Determine the (X, Y) coordinate at the center of the cell enclosing the given text.  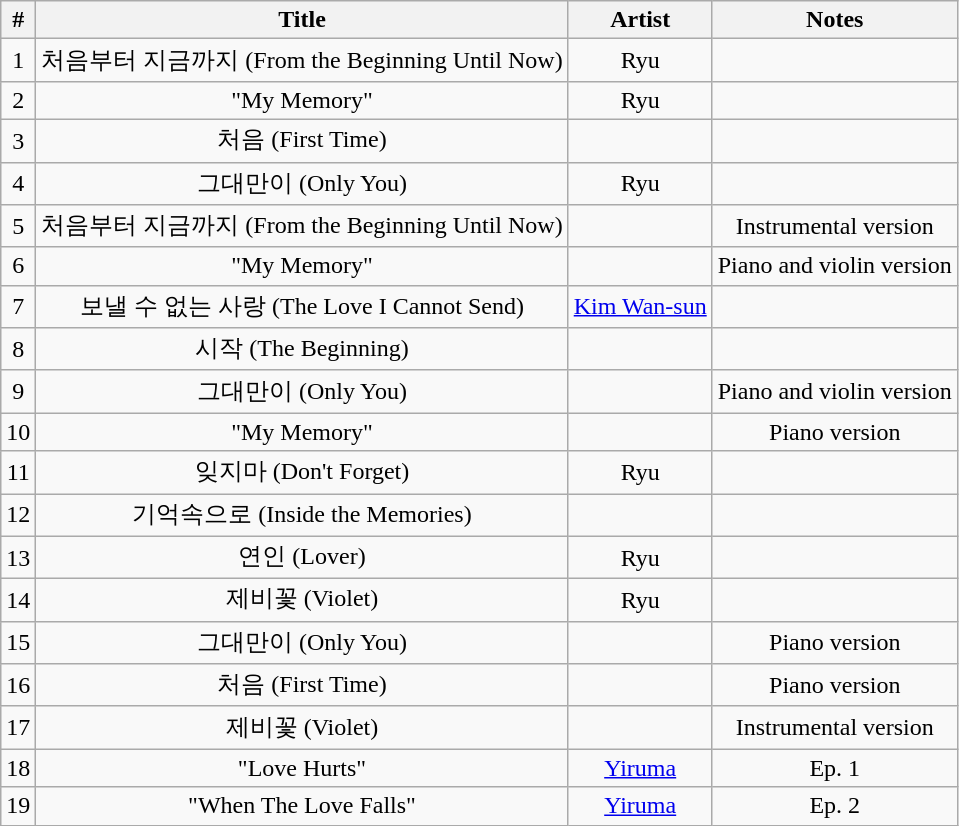
Ep. 2 (834, 806)
19 (18, 806)
"Love Hurts" (302, 768)
12 (18, 516)
9 (18, 392)
Artist (640, 20)
15 (18, 642)
17 (18, 728)
시작 (The Beginning) (302, 350)
5 (18, 226)
4 (18, 184)
6 (18, 266)
18 (18, 768)
보낼 수 없는 사랑 (The Love I Cannot Send) (302, 306)
잊지마 (Don't Forget) (302, 472)
14 (18, 600)
Ep. 1 (834, 768)
1 (18, 60)
Kim Wan-sun (640, 306)
13 (18, 558)
# (18, 20)
연인 (Lover) (302, 558)
"When The Love Falls" (302, 806)
8 (18, 350)
2 (18, 100)
11 (18, 472)
기억속으로 (Inside the Memories) (302, 516)
3 (18, 140)
7 (18, 306)
Notes (834, 20)
Title (302, 20)
10 (18, 432)
16 (18, 686)
